Return the [x, y] coordinate for the center point of the cell that contains the specified text.  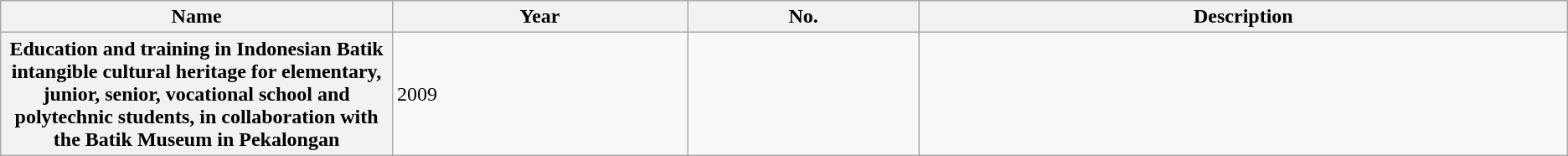
No. [804, 17]
Description [1243, 17]
2009 [539, 94]
Name [197, 17]
Year [539, 17]
